Locate the cell with the specified text and output its [X, Y] center coordinate. 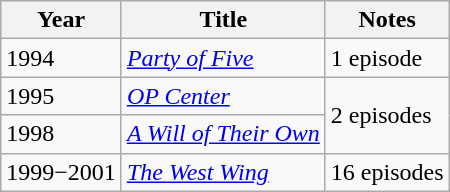
16 episodes [387, 172]
A Will of Their Own [223, 134]
The West Wing [223, 172]
1994 [62, 58]
Notes [387, 20]
OP Center [223, 96]
1 episode [387, 58]
1995 [62, 96]
2 episodes [387, 115]
Title [223, 20]
Party of Five [223, 58]
1998 [62, 134]
1999−2001 [62, 172]
Year [62, 20]
